Output the [x, y] coordinate of the center of the cell containing the given text.  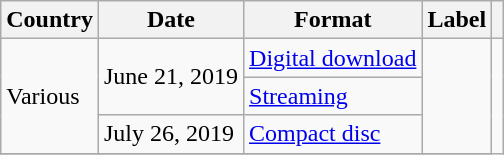
Country [50, 20]
Compact disc [333, 134]
Label [457, 20]
Various [50, 96]
Digital download [333, 58]
Format [333, 20]
June 21, 2019 [170, 77]
Streaming [333, 96]
Date [170, 20]
July 26, 2019 [170, 134]
